Pinpoint the cell where the given text exists, returning its (X, Y) midpoint coordinate. 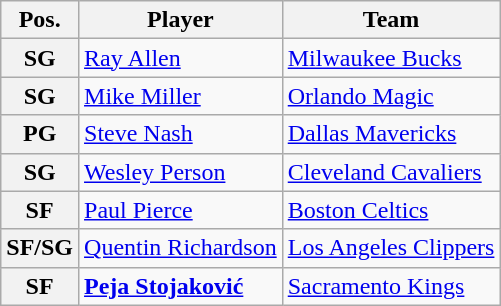
Orlando Magic (391, 96)
Mike Miller (181, 96)
Milwaukee Bucks (391, 58)
Pos. (40, 20)
Dallas Mavericks (391, 134)
Ray Allen (181, 58)
Peja Stojaković (181, 286)
Team (391, 20)
PG (40, 134)
Steve Nash (181, 134)
Los Angeles Clippers (391, 248)
Quentin Richardson (181, 248)
Sacramento Kings (391, 286)
Player (181, 20)
Paul Pierce (181, 210)
SF/SG (40, 248)
Wesley Person (181, 172)
Boston Celtics (391, 210)
Cleveland Cavaliers (391, 172)
